Determine the (X, Y) coordinate at the center of the cell enclosing the given text.  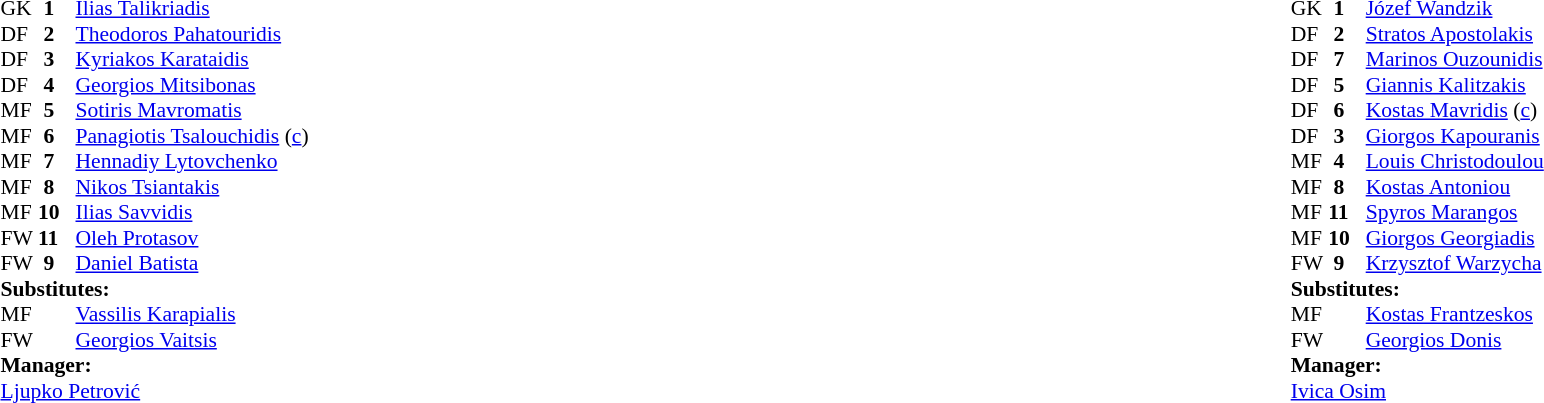
Daniel Batista (192, 263)
Georgios Vaitsis (192, 340)
Krzysztof Warzycha (1455, 263)
Georgios Donis (1455, 340)
Louis Christodoulou (1455, 161)
Panagiotis Tsalouchidis (c) (192, 136)
Oleh Protasov (192, 238)
Georgios Mitsibonas (192, 85)
Kostas Mavridis (c) (1455, 111)
Nikos Tsiantakis (192, 187)
Giannis Kalitzakis (1455, 85)
Spyros Marangos (1455, 213)
Sotiris Mavromatis (192, 111)
Giorgos Kapouranis (1455, 136)
Kyriakos Karataidis (192, 59)
Vassilis Karapialis (192, 315)
Giorgos Georgiadis (1455, 238)
Marinos Ouzounidis (1455, 59)
Ilias Savvidis (192, 213)
Theodoros Pahatouridis (192, 34)
Kostas Antoniou (1455, 187)
Stratos Apostolakis (1455, 34)
Kostas Frantzeskos (1455, 315)
Hennadiy Lytovchenko (192, 161)
